Return [x, y] of the center of cell containing provided text 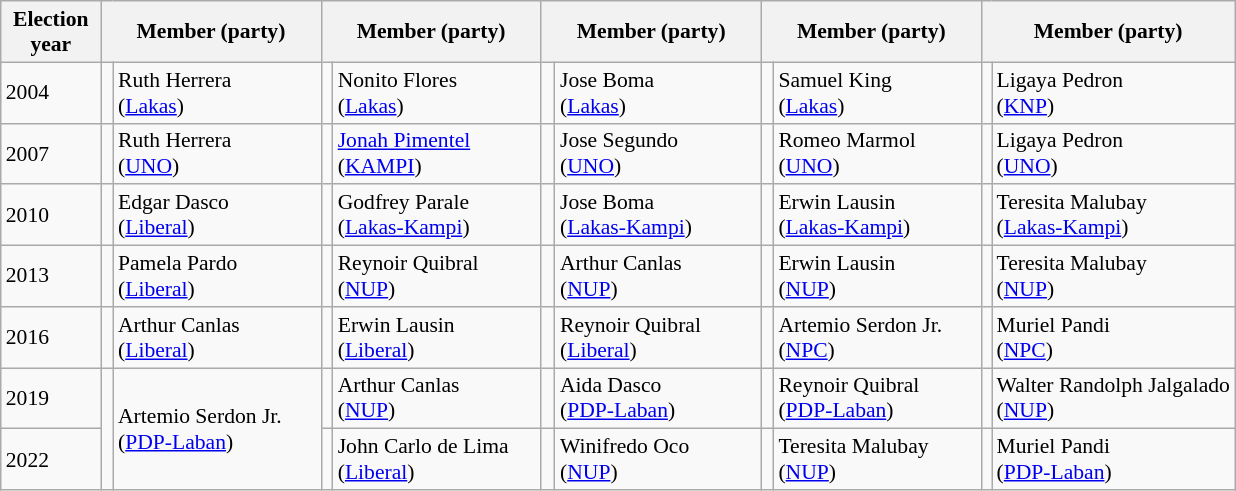
Winifredo Oco(NUP) [658, 460]
2013 [51, 276]
Godfrey Parale(Lakas-Kampi) [437, 216]
Jose Segundo(UNO) [658, 154]
2019 [51, 398]
Erwin Lausin(Lakas-Kampi) [877, 216]
Pamela Pardo(Liberal) [217, 276]
Jose Boma(Lakas) [658, 92]
Samuel King(Lakas) [877, 92]
Ruth Herrera(Lakas) [217, 92]
Muriel Pandi(PDP-Laban) [1114, 460]
Jose Boma(Lakas-Kampi) [658, 216]
Erwin Lausin(NUP) [877, 276]
Romeo Marmol(UNO) [877, 154]
Edgar Dasco(Liberal) [217, 216]
Artemio Serdon Jr.(PDP-Laban) [217, 429]
Reynoir Quibral(Liberal) [658, 338]
2016 [51, 338]
Electionyear [51, 32]
Artemio Serdon Jr.(NPC) [877, 338]
Ligaya Pedron(UNO) [1114, 154]
2022 [51, 460]
Aida Dasco(PDP-Laban) [658, 398]
Erwin Lausin(Liberal) [437, 338]
Reynoir Quibral(PDP-Laban) [877, 398]
Teresita Malubay(Lakas-Kampi) [1114, 216]
Walter Randolph Jalgalado(NUP) [1114, 398]
2004 [51, 92]
2007 [51, 154]
Muriel Pandi(NPC) [1114, 338]
Arthur Canlas(Liberal) [217, 338]
Nonito Flores(Lakas) [437, 92]
Ruth Herrera(UNO) [217, 154]
Reynoir Quibral(NUP) [437, 276]
2010 [51, 216]
John Carlo de Lima(Liberal) [437, 460]
Ligaya Pedron(KNP) [1114, 92]
Jonah Pimentel(KAMPI) [437, 154]
